From the cell containing the given text, extract its center point as (X, Y) coordinate. 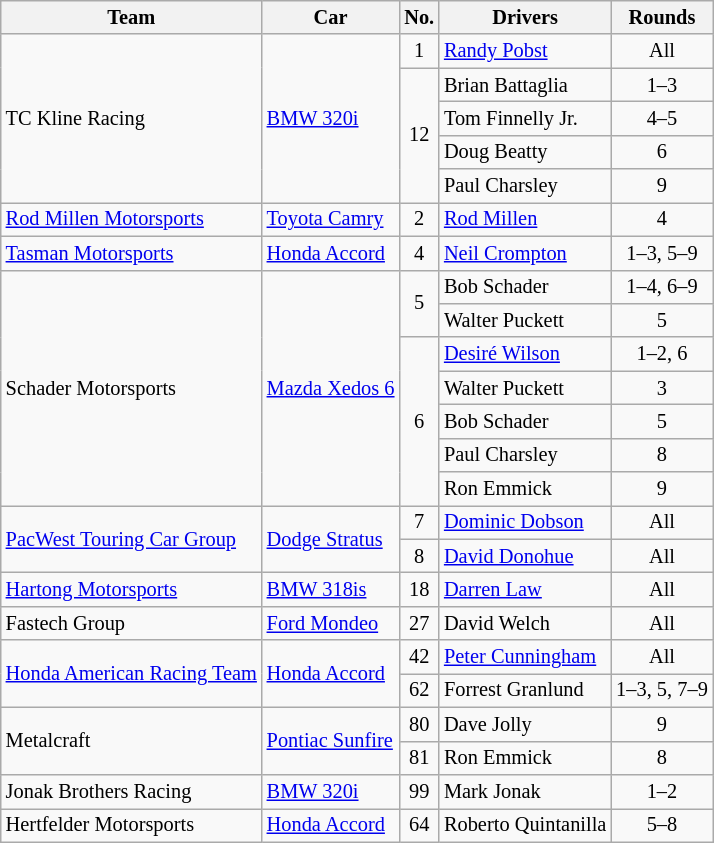
Mark Jonak (525, 791)
27 (419, 623)
Mazda Xedos 6 (331, 388)
12 (419, 136)
Randy Pobst (525, 51)
Honda American Racing Team (132, 674)
Team (132, 17)
Rod Millen (525, 219)
Doug Beatty (525, 152)
99 (419, 791)
1–2, 6 (662, 354)
1–3 (662, 85)
Tom Finnelly Jr. (525, 118)
PacWest Touring Car Group (132, 538)
80 (419, 724)
Toyota Camry (331, 219)
Pontiac Sunfire (331, 740)
Ford Mondeo (331, 623)
Peter Cunningham (525, 657)
1–3, 5, 7–9 (662, 690)
7 (419, 522)
TC Kline Racing (132, 118)
5–8 (662, 825)
1–4, 6–9 (662, 287)
Rod Millen Motorsports (132, 219)
62 (419, 690)
Hertfelder Motorsports (132, 825)
Hartong Motorsports (132, 589)
Car (331, 17)
Fastech Group (132, 623)
42 (419, 657)
Schader Motorsports (132, 388)
Metalcraft (132, 740)
Brian Battaglia (525, 85)
Dodge Stratus (331, 538)
1–3, 5–9 (662, 253)
Darren Law (525, 589)
Tasman Motorsports (132, 253)
1–2 (662, 791)
81 (419, 758)
4–5 (662, 118)
Roberto Quintanilla (525, 825)
18 (419, 589)
David Welch (525, 623)
Desiré Wilson (525, 354)
3 (662, 388)
1 (419, 51)
Dave Jolly (525, 724)
David Donohue (525, 556)
Drivers (525, 17)
2 (419, 219)
Jonak Brothers Racing (132, 791)
Dominic Dobson (525, 522)
BMW 318is (331, 589)
Forrest Granlund (525, 690)
Neil Crompton (525, 253)
64 (419, 825)
No. (419, 17)
Rounds (662, 17)
